Identify which cell holds the provided text, then report its [x, y] central coordinate. 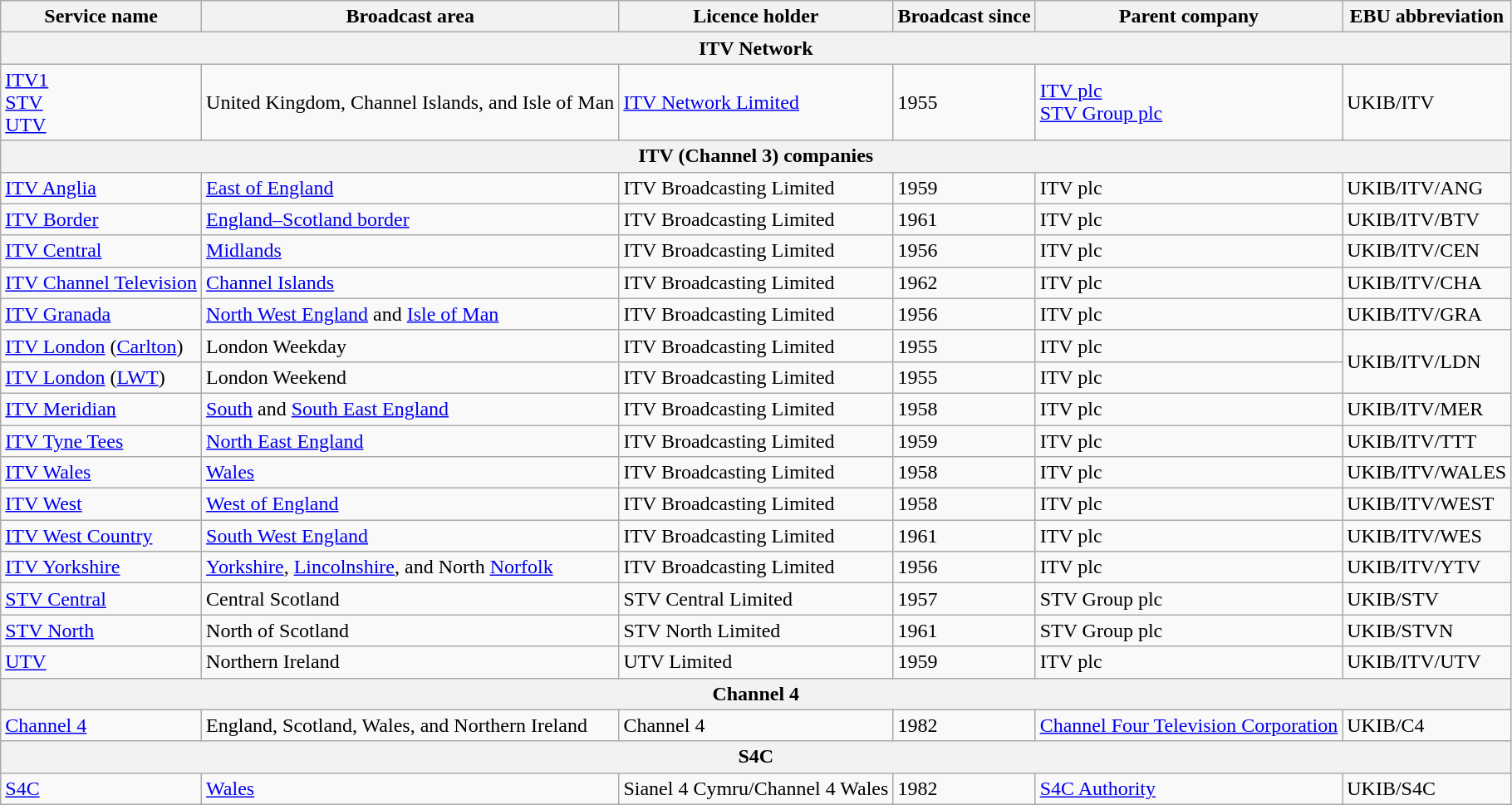
Yorkshire, Lincolnshire, and North Norfolk [410, 567]
Broadcast since [964, 17]
UKIB/S4C [1427, 788]
UTV [101, 662]
STV North [101, 631]
ITV West Country [101, 536]
ITV Anglia [101, 188]
ITV Yorkshire [101, 567]
London Weekend [410, 377]
UKIB/ITV/WEST [1427, 504]
UKIB/ITV/LDN [1427, 361]
UKIB/STVN [1427, 631]
ITV London (LWT) [101, 377]
ITV Central [101, 251]
UKIB/ITV/ANG [1427, 188]
Channel Four Television Corporation [1189, 725]
ITV Tyne Tees [101, 441]
Midlands [410, 251]
South West England [410, 536]
UKIB/STV [1427, 599]
England, Scotland, Wales, and Northern Ireland [410, 725]
ITV London (Carlton) [101, 346]
UKIB/ITV/CEN [1427, 251]
ITV West [101, 504]
Northern Ireland [410, 662]
ITV1STVUTV [101, 102]
England–Scotland border [410, 219]
Broadcast area [410, 17]
UKIB/ITV/UTV [1427, 662]
1957 [964, 599]
Sianel 4 Cymru/Channel 4 Wales [756, 788]
Service name [101, 17]
1962 [964, 282]
ITV Border [101, 219]
UKIB/ITV/WES [1427, 536]
UKIB/ITV/GRA [1427, 314]
ITV Wales [101, 473]
UKIB/ITV/CHA [1427, 282]
UKIB/ITV/TTT [1427, 441]
STV North Limited [756, 631]
ITV Channel Television [101, 282]
Licence holder [756, 17]
STV Central Limited [756, 599]
Parent company [1189, 17]
North West England and Isle of Man [410, 314]
UKIB/C4 [1427, 725]
United Kingdom, Channel Islands, and Isle of Man [410, 102]
Channel Islands [410, 282]
ITV Granada [101, 314]
EBU abbreviation [1427, 17]
ITV plcSTV Group plc [1189, 102]
North of Scotland [410, 631]
ITV (Channel 3) companies [756, 156]
STV Central [101, 599]
UKIB/ITV/BTV [1427, 219]
S4C Authority [1189, 788]
UKIB/ITV/WALES [1427, 473]
South and South East England [410, 409]
ITV Network [756, 48]
Central Scotland [410, 599]
East of England [410, 188]
North East England [410, 441]
UTV Limited [756, 662]
ITV Network Limited [756, 102]
ITV Meridian [101, 409]
UKIB/ITV/YTV [1427, 567]
London Weekday [410, 346]
West of England [410, 504]
UKIB/ITV [1427, 102]
UKIB/ITV/MER [1427, 409]
